Search for the cell housing the specified text and yield its (x, y) center coordinate. 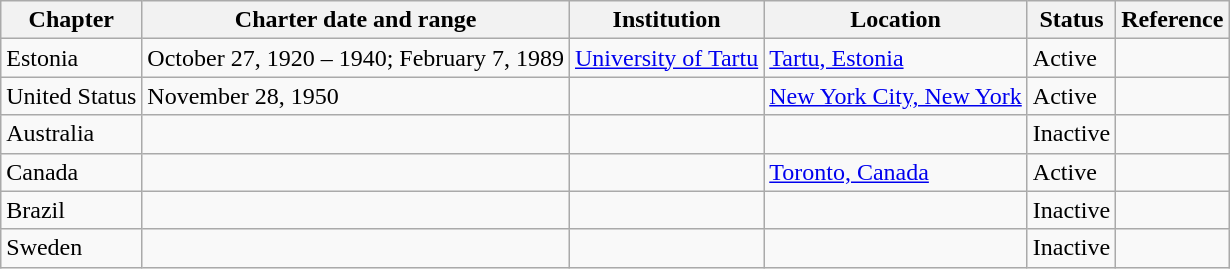
Brazil (72, 210)
Canada (72, 172)
October 27, 1920 – 1940; February 7, 1989 (356, 58)
University of Tartu (666, 58)
Toronto, Canada (896, 172)
Charter date and range (356, 20)
Reference (1172, 20)
November 28, 1950 (356, 96)
Status (1071, 20)
United Status (72, 96)
Tartu, Estonia (896, 58)
Location (896, 20)
Institution (666, 20)
New York City, New York (896, 96)
Chapter (72, 20)
Estonia (72, 58)
Australia (72, 134)
Sweden (72, 248)
